Locate the cell with the specified text and output its [X, Y] center coordinate. 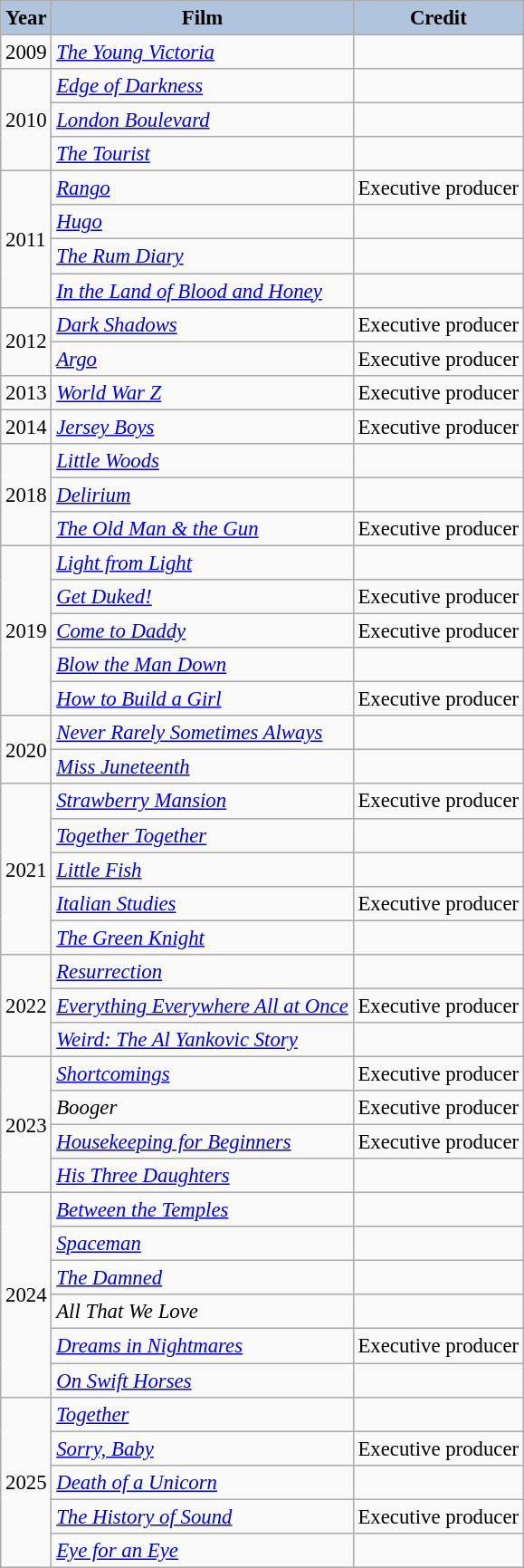
Credit [438, 18]
Edge of Darkness [203, 86]
2024 [26, 1295]
2025 [26, 1482]
Between the Temples [203, 1210]
Rango [203, 188]
Delirium [203, 495]
The Damned [203, 1278]
How to Build a Girl [203, 699]
The Tourist [203, 154]
Weird: The Al Yankovic Story [203, 1040]
Argo [203, 359]
2009 [26, 53]
Spaceman [203, 1244]
Resurrection [203, 972]
The Young Victoria [203, 53]
2023 [26, 1124]
Film [203, 18]
2018 [26, 495]
Light from Light [203, 563]
Dreams in Nightmares [203, 1346]
2011 [26, 239]
2010 [26, 120]
The Green Knight [203, 938]
Sorry, Baby [203, 1448]
Death of a Unicorn [203, 1482]
Year [26, 18]
Together [203, 1414]
The Rum Diary [203, 256]
Come to Daddy [203, 631]
His Three Daughters [203, 1176]
Dark Shadows [203, 324]
Miss Juneteenth [203, 767]
2019 [26, 630]
Housekeeping for Beginners [203, 1142]
Together Together [203, 835]
2014 [26, 427]
2022 [26, 1005]
Strawberry Mansion [203, 802]
Everything Everywhere All at Once [203, 1005]
The History of Sound [203, 1516]
Shortcomings [203, 1073]
On Swift Horses [203, 1380]
Never Rarely Sometimes Always [203, 733]
2013 [26, 392]
Italian Studies [203, 903]
Little Fish [203, 870]
Eye for an Eye [203, 1551]
Hugo [203, 222]
2012 [26, 341]
Jersey Boys [203, 427]
All That We Love [203, 1313]
The Old Man & the Gun [203, 529]
Blow the Man Down [203, 665]
2020 [26, 750]
Little Woods [203, 461]
In the Land of Blood and Honey [203, 291]
Booger [203, 1108]
World War Z [203, 392]
2021 [26, 870]
Get Duked! [203, 597]
London Boulevard [203, 120]
